Identify which cell holds the provided text, then report its [X, Y] central coordinate. 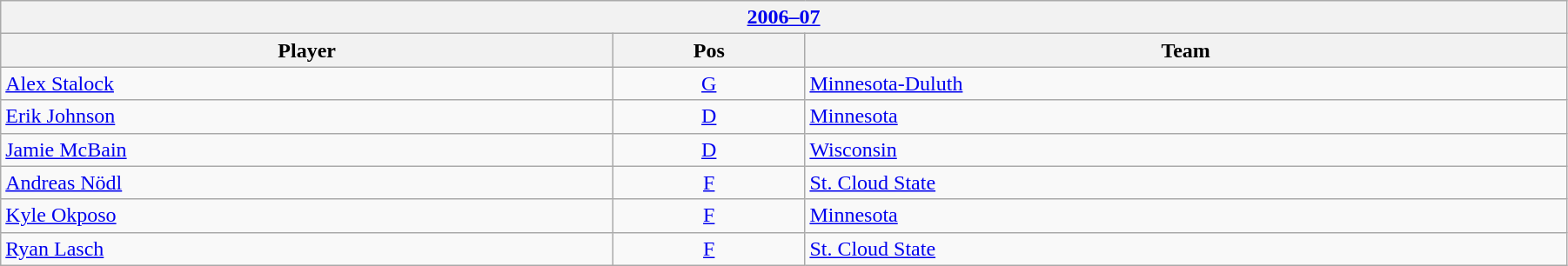
Team [1186, 50]
2006–07 [784, 17]
Player [307, 50]
Wisconsin [1186, 150]
Minnesota-Duluth [1186, 83]
Pos [709, 50]
G [709, 83]
Ryan Lasch [307, 249]
Alex Stalock [307, 83]
Erik Johnson [307, 116]
Jamie McBain [307, 150]
Andreas Nödl [307, 183]
Kyle Okposo [307, 216]
